Search for the cell housing the specified text and yield its [x, y] center coordinate. 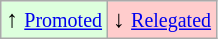
↓ Relegated [162, 20]
↑ Promoted [54, 20]
